Return the [X, Y] coordinate for the center point of the cell that contains the specified text.  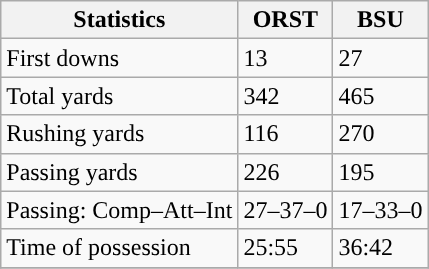
13 [286, 58]
Passing yards [120, 172]
195 [380, 172]
270 [380, 134]
Time of possession [120, 248]
BSU [380, 20]
116 [286, 134]
25:55 [286, 248]
27–37–0 [286, 210]
Passing: Comp–Att–Int [120, 210]
Statistics [120, 20]
27 [380, 58]
226 [286, 172]
Rushing yards [120, 134]
342 [286, 96]
First downs [120, 58]
17–33–0 [380, 210]
36:42 [380, 248]
465 [380, 96]
ORST [286, 20]
Total yards [120, 96]
